Pinpoint the cell where the given text exists, returning its [x, y] midpoint coordinate. 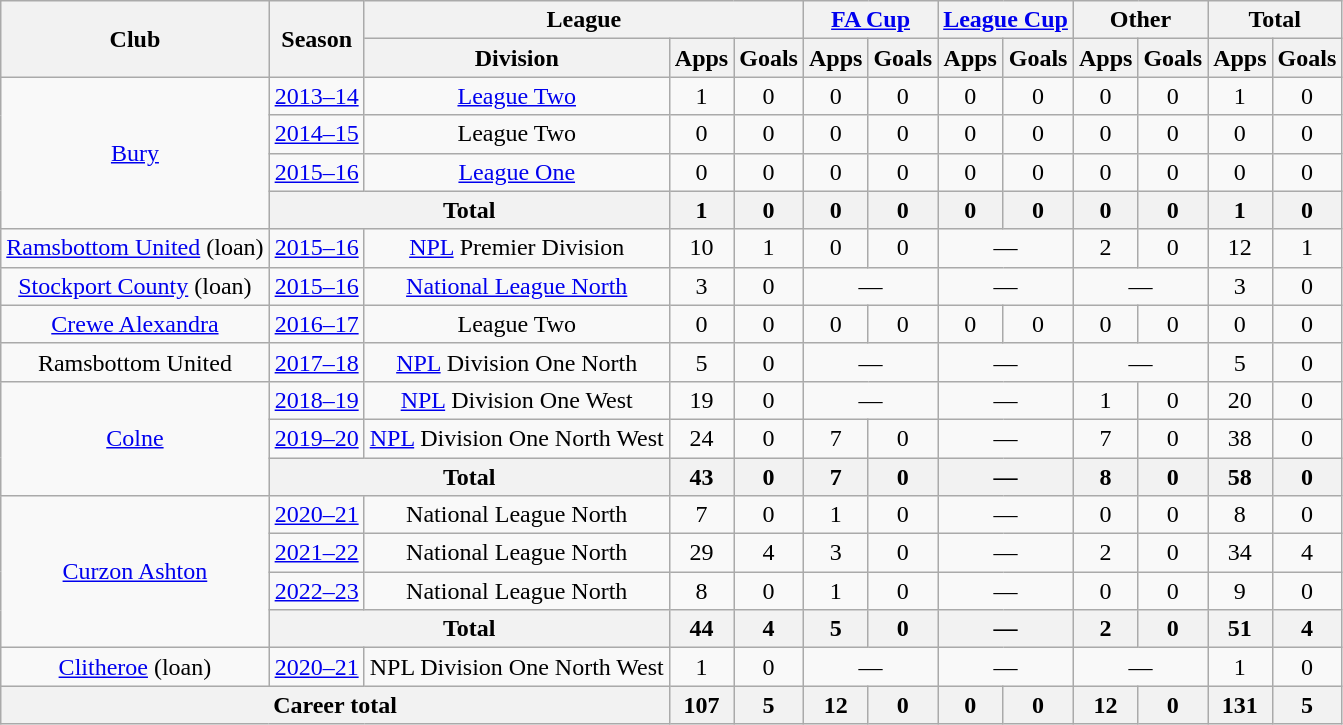
Division [516, 58]
107 [701, 705]
NPL Division One West [516, 400]
58 [1240, 477]
10 [701, 248]
2021–22 [316, 553]
34 [1240, 553]
2013–14 [316, 96]
Colne [135, 438]
131 [1240, 705]
League Cup [1006, 20]
43 [701, 477]
Club [135, 39]
2017–18 [316, 362]
Clitheroe (loan) [135, 667]
9 [1240, 591]
Curzon Ashton [135, 572]
20 [1240, 400]
19 [701, 400]
2014–15 [316, 134]
29 [701, 553]
FA Cup [870, 20]
League One [516, 172]
2019–20 [316, 438]
Career total [336, 705]
NPL Premier Division [516, 248]
2018–19 [316, 400]
Season [316, 39]
2022–23 [316, 591]
Ramsbottom United (loan) [135, 248]
Bury [135, 153]
Ramsbottom United [135, 362]
51 [1240, 629]
38 [1240, 438]
Other [1140, 20]
24 [701, 438]
Stockport County (loan) [135, 286]
League [584, 20]
NPL Division One North [516, 362]
Crewe Alexandra [135, 324]
2016–17 [316, 324]
44 [701, 629]
